Search for the cell housing the specified text and yield its [X, Y] center coordinate. 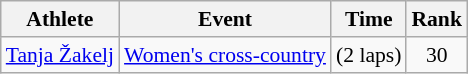
Athlete [60, 19]
(2 laps) [368, 55]
Women's cross-country [225, 55]
Rank [436, 19]
Time [368, 19]
30 [436, 55]
Event [225, 19]
Tanja Žakelj [60, 55]
